Determine the (x, y) coordinate at the center of the cell enclosing the given text.  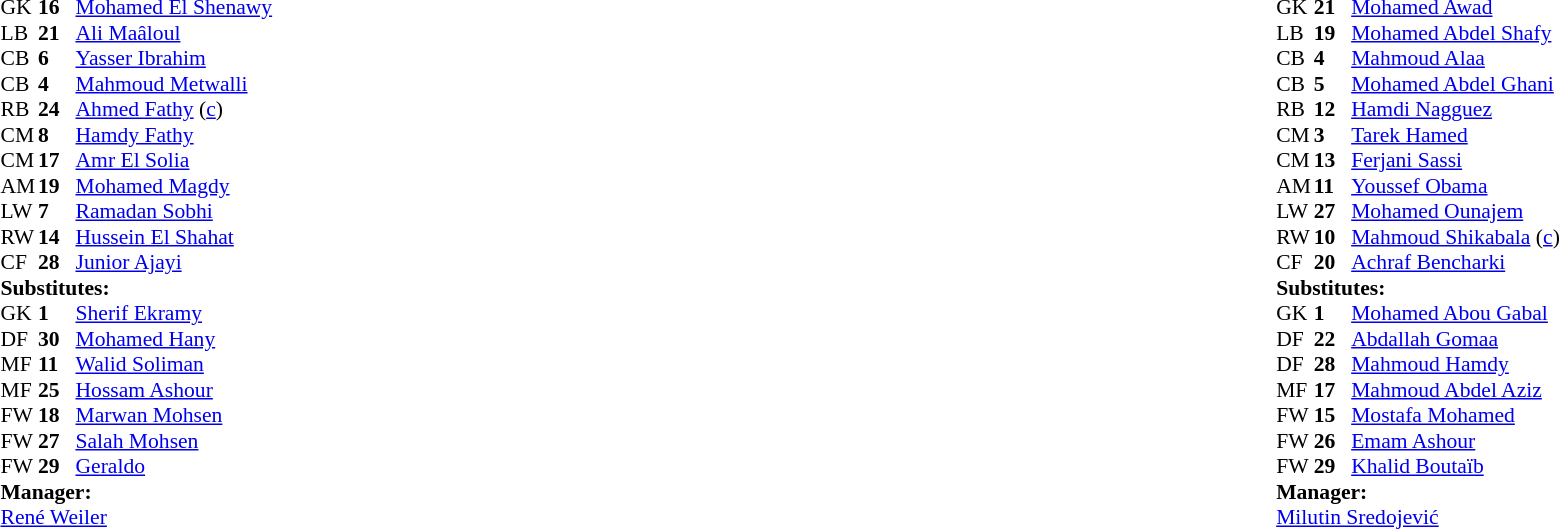
5 (1333, 84)
21 (57, 33)
Mahmoud Metwalli (174, 84)
Junior Ajayi (174, 263)
3 (1333, 135)
Hussein El Shahat (174, 237)
Hamdy Fathy (174, 135)
24 (57, 109)
22 (1333, 339)
Geraldo (174, 467)
7 (57, 211)
Salah Mohsen (174, 441)
18 (57, 415)
Amr El Solia (174, 161)
Mohamed Hany (174, 339)
Substitutes: (136, 288)
Yasser Ibrahim (174, 59)
13 (1333, 161)
15 (1333, 415)
25 (57, 390)
Manager: (136, 492)
Hossam Ashour (174, 390)
20 (1333, 263)
10 (1333, 237)
Ali Maâloul (174, 33)
Ahmed Fathy (c) (174, 109)
Mohamed Magdy (174, 186)
6 (57, 59)
Walid Soliman (174, 365)
14 (57, 237)
30 (57, 339)
12 (1333, 109)
Ramadan Sobhi (174, 211)
26 (1333, 441)
Marwan Mohsen (174, 415)
8 (57, 135)
Sherif Ekramy (174, 313)
